Scan for the cell matching the given text and deliver its (X, Y) coordinate at center. 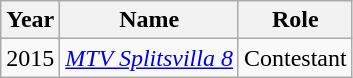
2015 (30, 58)
Name (150, 20)
Contestant (295, 58)
MTV Splitsvilla 8 (150, 58)
Year (30, 20)
Role (295, 20)
